Output the (X, Y) coordinate of the center of the cell containing the given text.  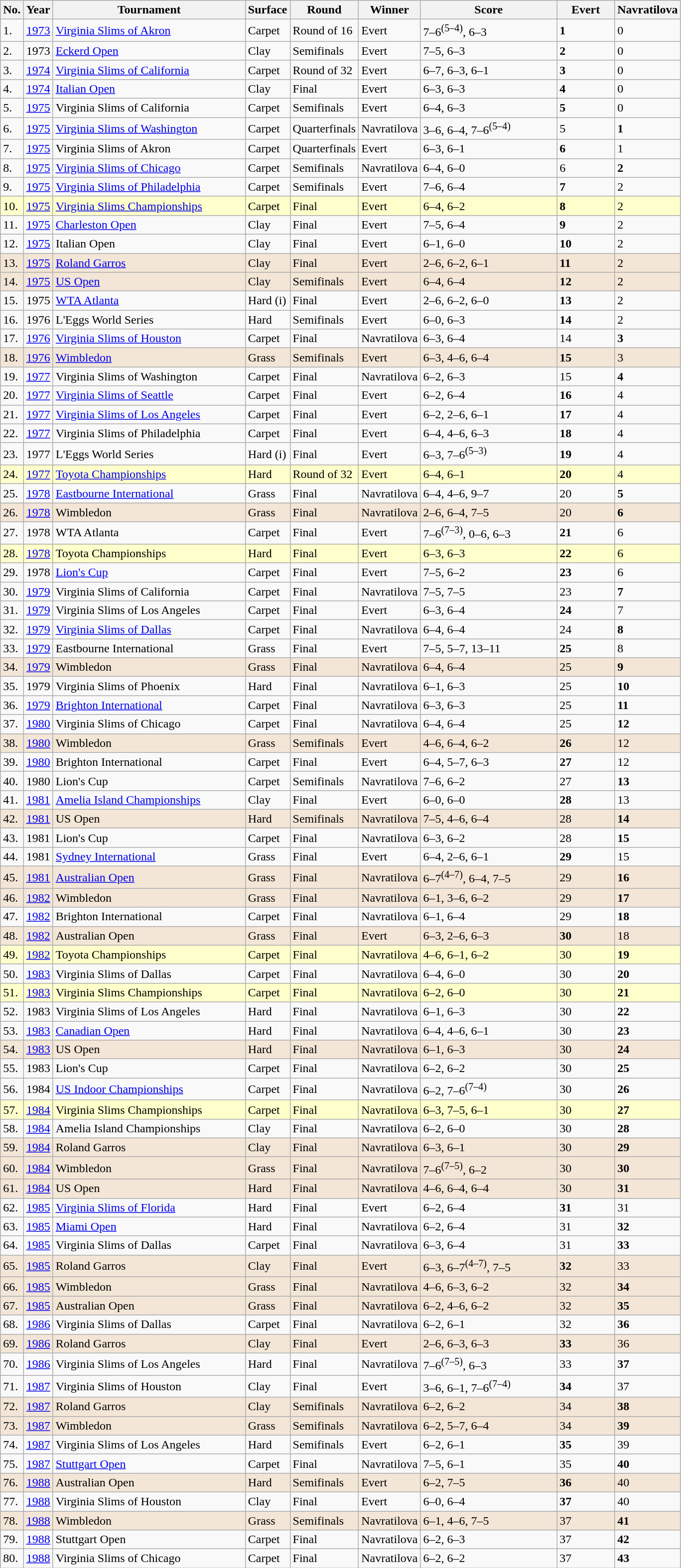
16. (12, 320)
8. (12, 168)
79. (12, 1540)
Tournament (149, 10)
Surface (268, 10)
35. (12, 686)
Eckerd Open (149, 51)
Winner (390, 10)
74. (12, 1445)
4–6, 6–4, 6–4 (489, 1189)
6–0, 6–3 (489, 320)
23. (12, 454)
6–0, 6–0 (489, 800)
41 (648, 1521)
7–6(7–5), 6–3 (489, 1364)
34. (12, 667)
6–1, 4–6, 7–5 (489, 1521)
70. (12, 1364)
6–7, 6–3, 6–1 (489, 70)
7–6, 6–4 (489, 187)
71. (12, 1386)
18. (12, 358)
6–3, 7–5, 6–1 (489, 1109)
37. (12, 724)
7–6(5–4), 6–3 (489, 31)
7. (12, 149)
76. (12, 1482)
42. (12, 819)
32. (12, 629)
40. (12, 781)
2. (12, 51)
Sydney International (149, 856)
Round (324, 10)
72. (12, 1407)
33. (12, 648)
6–2, 7–5 (489, 1482)
77. (12, 1501)
62. (12, 1207)
20. (12, 395)
63. (12, 1226)
25. (12, 493)
78. (12, 1521)
9. (12, 187)
Canadian Open (149, 1031)
57. (12, 1109)
66. (12, 1287)
45. (12, 877)
42 (648, 1540)
7–5, 6–3 (489, 51)
26. (12, 512)
17. (12, 339)
7–6(7–5), 6–2 (489, 1168)
43 (648, 1559)
6–2, 4–6, 6–2 (489, 1306)
12. (12, 243)
49. (12, 955)
73. (12, 1426)
61. (12, 1189)
10. (12, 206)
50. (12, 973)
7–5, 6–2 (489, 573)
7–6, 6–2 (489, 781)
6–3, 2–6, 6–3 (489, 936)
56. (12, 1089)
4–6, 6–3, 6–2 (489, 1287)
54. (12, 1050)
Charleston Open (149, 225)
Virginia Slims of Florida (149, 1207)
6–1, 6–0 (489, 243)
3–6, 6–1, 7–6(7–4) (489, 1386)
Virginia Slims of Seattle (149, 395)
6–4, 6–2 (489, 206)
36. (12, 705)
6–4, 2–6, 6–1 (489, 856)
6–3, 7–6(5–3) (489, 454)
3. (12, 70)
15. (12, 301)
6–4, 4–6, 9–7 (489, 493)
48. (12, 936)
68. (12, 1325)
2–6, 6–4, 7–5 (489, 512)
4. (12, 89)
7–5, 4–6, 6–4 (489, 819)
7–5, 7–5 (489, 592)
28. (12, 553)
3–6, 6–4, 7–6(5–4) (489, 128)
2–6, 6–2, 6–0 (489, 301)
6–4, 6–1 (489, 475)
51. (12, 992)
6–0, 6–4 (489, 1501)
43. (12, 838)
Year (38, 10)
46. (12, 898)
31. (12, 610)
75. (12, 1463)
39. (12, 762)
7–6(7–3), 0–6, 6–3 (489, 533)
38. (12, 743)
55. (12, 1069)
No. (12, 10)
65. (12, 1266)
6–7(4–7), 6–4, 7–5 (489, 877)
6–1, 6–4 (489, 917)
38 (648, 1407)
US Indoor Championships (149, 1089)
64. (12, 1245)
6–2, 7–6(7–4) (489, 1089)
41. (12, 800)
29. (12, 573)
14. (12, 282)
69. (12, 1343)
6–4, 4–6, 6–3 (489, 433)
47. (12, 917)
1. (12, 31)
6–2, 5–7, 6–4 (489, 1426)
24. (12, 475)
2–6, 6–3, 6–3 (489, 1343)
6–2, 2–6, 6–1 (489, 414)
6–3, 4–6, 6–4 (489, 358)
6–3, 6–2 (489, 838)
11. (12, 225)
6–4, 4–6, 6–1 (489, 1031)
19. (12, 376)
52. (12, 1011)
6–1, 3–6, 6–2 (489, 898)
Miami Open (149, 1226)
6–4, 6–3 (489, 108)
67. (12, 1306)
44. (12, 856)
58. (12, 1128)
4–6, 6–1, 6–2 (489, 955)
30. (12, 592)
2–6, 6–2, 6–1 (489, 263)
Round of 16 (324, 31)
Virginia Slims of Phoenix (149, 686)
53. (12, 1031)
13. (12, 263)
27. (12, 533)
22. (12, 433)
4–6, 6–4, 6–2 (489, 743)
60. (12, 1168)
80. (12, 1559)
7–5, 6–4 (489, 225)
7–5, 6–1 (489, 1463)
5. (12, 108)
59. (12, 1147)
21. (12, 414)
6. (12, 128)
6–4, 5–7, 6–3 (489, 762)
6–3, 6–7(4–7), 7–5 (489, 1266)
Score (489, 10)
7–5, 5–7, 13–11 (489, 648)
